Pinpoint the cell where the given text exists, returning its [x, y] midpoint coordinate. 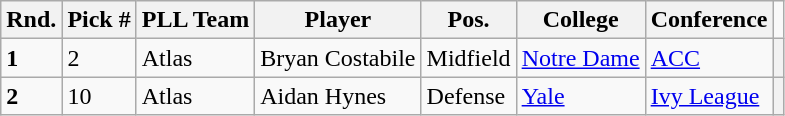
Defense [468, 96]
Aidan Hynes [338, 96]
ACC [709, 58]
Yale [580, 96]
Pick # [99, 20]
Conference [709, 20]
Rnd. [32, 20]
10 [99, 96]
College [580, 20]
Bryan Costabile [338, 58]
Midfield [468, 58]
Notre Dame [580, 58]
Ivy League [709, 96]
Player [338, 20]
Pos. [468, 20]
1 [32, 58]
PLL Team [195, 20]
